Determine the [x, y] coordinate at the center of the cell enclosing the given text.  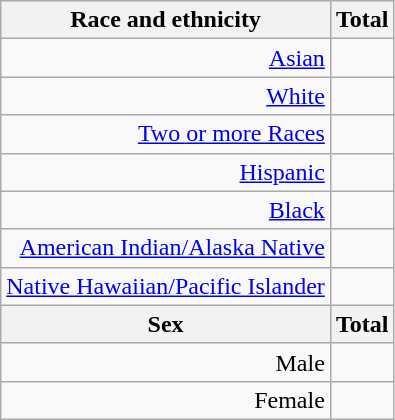
Male [166, 362]
Black [166, 210]
Sex [166, 324]
White [166, 96]
Asian [166, 58]
Two or more Races [166, 134]
Race and ethnicity [166, 20]
Female [166, 400]
American Indian/Alaska Native [166, 248]
Native Hawaiian/Pacific Islander [166, 286]
Hispanic [166, 172]
